Determine the [x, y] coordinate at the center of the cell enclosing the given text.  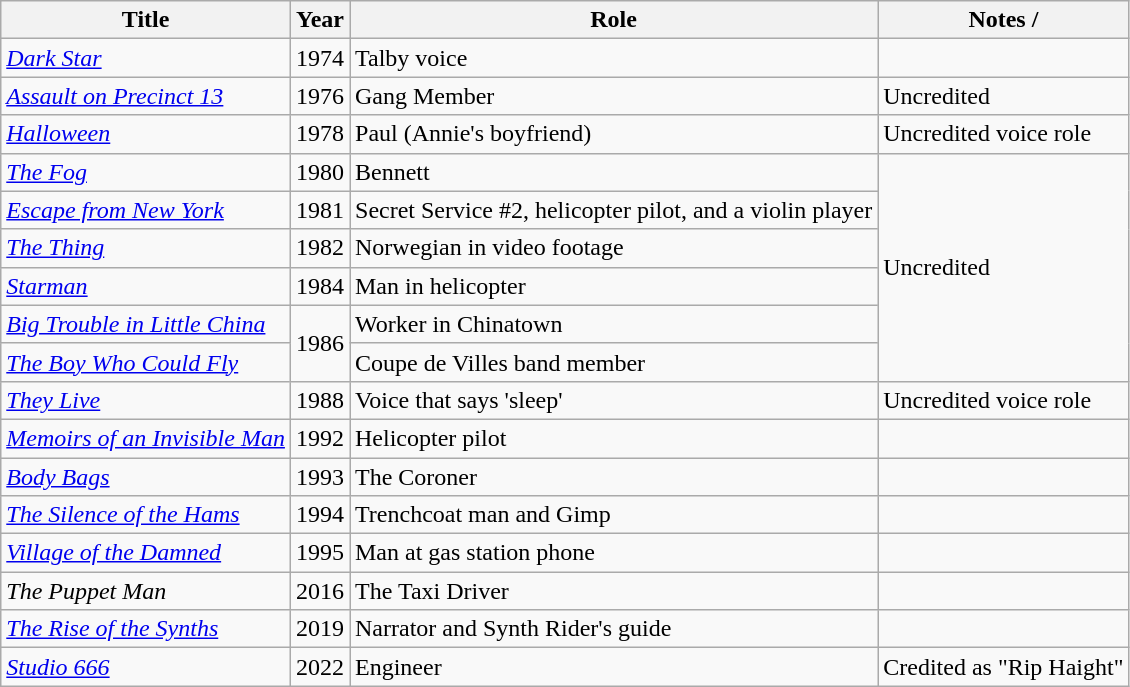
1974 [320, 58]
1981 [320, 210]
1976 [320, 96]
1982 [320, 248]
1992 [320, 438]
The Boy Who Could Fly [146, 362]
Norwegian in video footage [614, 248]
Village of the Damned [146, 553]
Title [146, 20]
2022 [320, 667]
Talby voice [614, 58]
The Taxi Driver [614, 591]
Paul (Annie's boyfriend) [614, 134]
1984 [320, 286]
1994 [320, 515]
2016 [320, 591]
The Coroner [614, 477]
Helicopter pilot [614, 438]
1986 [320, 343]
Big Trouble in Little China [146, 324]
Engineer [614, 667]
1995 [320, 553]
The Rise of the Synths [146, 629]
Gang Member [614, 96]
Escape from New York [146, 210]
They Live [146, 400]
Year [320, 20]
The Thing [146, 248]
1980 [320, 172]
1993 [320, 477]
Halloween [146, 134]
The Fog [146, 172]
2019 [320, 629]
1988 [320, 400]
Worker in Chinatown [614, 324]
Assault on Precinct 13 [146, 96]
Role [614, 20]
Voice that says 'sleep' [614, 400]
Secret Service #2, helicopter pilot, and a violin player [614, 210]
Credited as "Rip Haight" [1004, 667]
Coupe de Villes band member [614, 362]
Bennett [614, 172]
Narrator and Synth Rider's guide [614, 629]
Starman [146, 286]
Trenchcoat man and Gimp [614, 515]
Man in helicopter [614, 286]
1978 [320, 134]
Body Bags [146, 477]
Dark Star [146, 58]
Notes / [1004, 20]
The Silence of the Hams [146, 515]
Man at gas station phone [614, 553]
Studio 666 [146, 667]
Memoirs of an Invisible Man [146, 438]
The Puppet Man [146, 591]
